Detect which cell encompasses the target text, then output its [x, y] center coordinate. 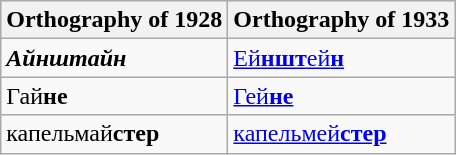
Orthography of 1928 [114, 20]
капельмайстер [114, 134]
Гайне [114, 96]
Айнштайн [114, 58]
капельмейстер [342, 134]
Гейне [342, 96]
Orthography of 1933 [342, 20]
Ейнштейн [342, 58]
